Identify which cell holds the provided text, then report its [x, y] central coordinate. 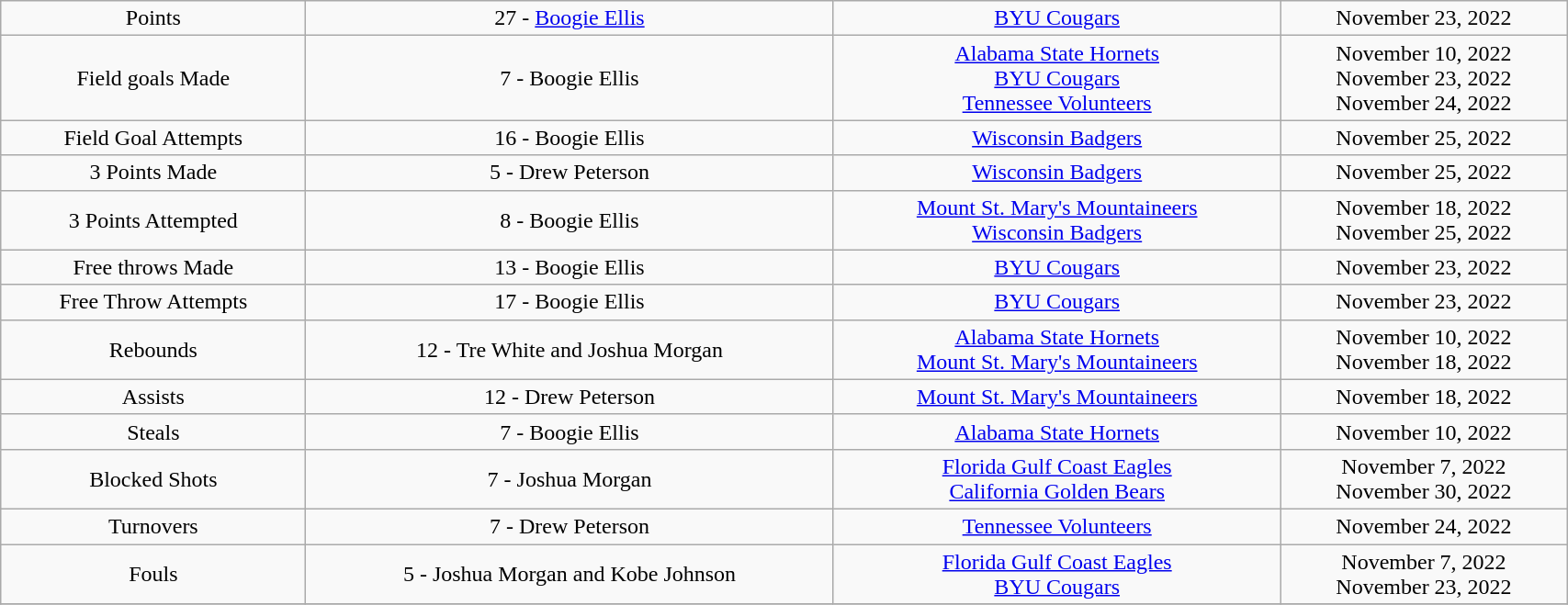
8 - Boogie Ellis [570, 220]
November 10, 2022November 18, 2022 [1424, 349]
27 - Boogie Ellis [570, 18]
Steals [153, 431]
Mount St. Mary's MountaineersWisconsin Badgers [1056, 220]
Mount St. Mary's Mountaineers [1056, 397]
3 Points Made [153, 173]
16 - Boogie Ellis [570, 138]
5 - Drew Peterson [570, 173]
Field goals Made [153, 78]
Tennessee Volunteers [1056, 526]
Rebounds [153, 349]
Blocked Shots [153, 479]
November 7, 2022November 30, 2022 [1424, 479]
5 - Joshua Morgan and Kobe Johnson [570, 573]
Florida Gulf Coast EaglesBYU Cougars [1056, 573]
3 Points Attempted [153, 220]
November 7, 2022November 23, 2022 [1424, 573]
Free throws Made [153, 267]
7 - Drew Peterson [570, 526]
7 - Joshua Morgan [570, 479]
Field Goal Attempts [153, 138]
November 10, 2022November 23, 2022November 24, 2022 [1424, 78]
Points [153, 18]
November 24, 2022 [1424, 526]
12 - Drew Peterson [570, 397]
Turnovers [153, 526]
Florida Gulf Coast EaglesCalifornia Golden Bears [1056, 479]
November 18, 2022 [1424, 397]
November 18, 2022November 25, 2022 [1424, 220]
12 - Tre White and Joshua Morgan [570, 349]
Assists [153, 397]
November 10, 2022 [1424, 431]
Free Throw Attempts [153, 302]
Alabama State HornetsMount St. Mary's Mountaineers [1056, 349]
Alabama State Hornets [1056, 431]
17 - Boogie Ellis [570, 302]
13 - Boogie Ellis [570, 267]
Alabama State HornetsBYU CougarsTennessee Volunteers [1056, 78]
Fouls [153, 573]
